Scan for the cell matching the given text and deliver its [X, Y] coordinate at center. 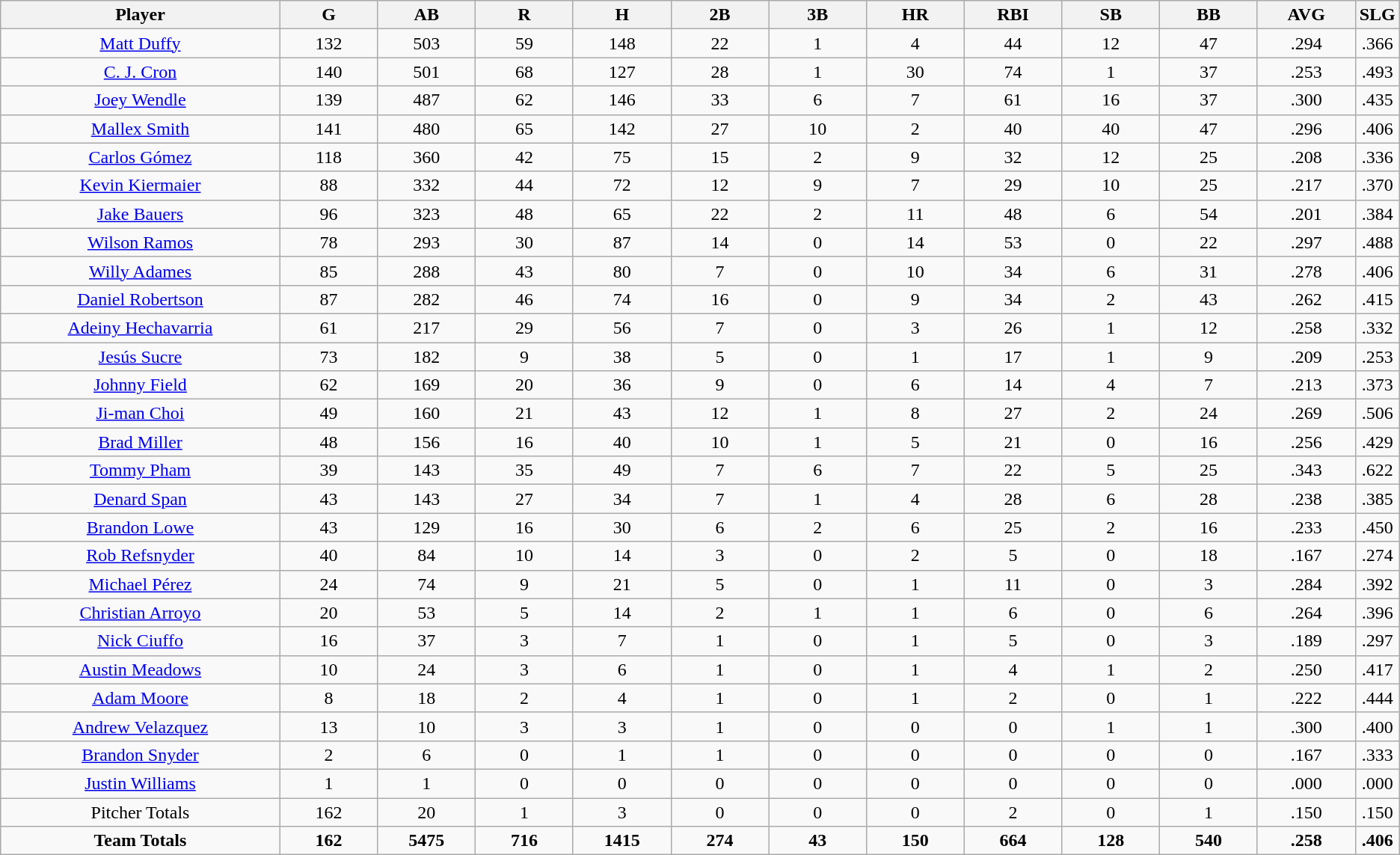
SLG [1378, 15]
282 [426, 299]
182 [426, 357]
129 [426, 527]
.488 [1378, 242]
Brandon Snyder [141, 755]
Player [141, 15]
Ji-man Choi [141, 414]
.201 [1306, 214]
140 [329, 72]
39 [329, 471]
Joey Wendle [141, 100]
.333 [1378, 755]
.366 [1378, 43]
.417 [1378, 669]
Denard Span [141, 499]
Adeiny Hechavarria [141, 328]
Team Totals [141, 841]
132 [329, 43]
Justin Williams [141, 783]
.332 [1378, 328]
.250 [1306, 669]
H [622, 15]
148 [622, 43]
Christian Arroyo [141, 613]
Mallex Smith [141, 129]
46 [525, 299]
AVG [1306, 15]
Brad Miller [141, 442]
.274 [1378, 556]
118 [329, 157]
128 [1111, 841]
84 [426, 556]
Carlos Gómez [141, 157]
38 [622, 357]
.294 [1306, 43]
127 [622, 72]
1415 [622, 841]
15 [719, 157]
.264 [1306, 613]
.622 [1378, 471]
88 [329, 186]
160 [426, 414]
26 [1013, 328]
Daniel Robertson [141, 299]
.373 [1378, 385]
Tommy Pham [141, 471]
.429 [1378, 442]
56 [622, 328]
13 [329, 726]
.435 [1378, 100]
2B [719, 15]
32 [1013, 157]
RBI [1013, 15]
150 [915, 841]
.233 [1306, 527]
BB [1209, 15]
.208 [1306, 157]
288 [426, 271]
C. J. Cron [141, 72]
323 [426, 214]
54 [1209, 214]
274 [719, 841]
Nick Ciuffo [141, 641]
SB [1111, 15]
.296 [1306, 129]
Brandon Lowe [141, 527]
169 [426, 385]
156 [426, 442]
Adam Moore [141, 698]
17 [1013, 357]
85 [329, 271]
Austin Meadows [141, 669]
.256 [1306, 442]
Michael Pérez [141, 584]
.392 [1378, 584]
.493 [1378, 72]
.284 [1306, 584]
.384 [1378, 214]
.217 [1306, 186]
293 [426, 242]
42 [525, 157]
Kevin Kiermaier [141, 186]
.385 [1378, 499]
.222 [1306, 698]
68 [525, 72]
59 [525, 43]
217 [426, 328]
501 [426, 72]
.269 [1306, 414]
35 [525, 471]
332 [426, 186]
.396 [1378, 613]
142 [622, 129]
664 [1013, 841]
.370 [1378, 186]
.450 [1378, 527]
.213 [1306, 385]
716 [525, 841]
Pitcher Totals [141, 812]
360 [426, 157]
.262 [1306, 299]
503 [426, 43]
33 [719, 100]
.400 [1378, 726]
Jake Bauers [141, 214]
141 [329, 129]
80 [622, 271]
487 [426, 100]
36 [622, 385]
Rob Refsnyder [141, 556]
73 [329, 357]
.444 [1378, 698]
AB [426, 15]
.278 [1306, 271]
HR [915, 15]
.189 [1306, 641]
31 [1209, 271]
Wilson Ramos [141, 242]
139 [329, 100]
75 [622, 157]
Matt Duffy [141, 43]
72 [622, 186]
3B [818, 15]
480 [426, 129]
G [329, 15]
5475 [426, 841]
78 [329, 242]
Jesús Sucre [141, 357]
R [525, 15]
.343 [1306, 471]
.238 [1306, 499]
146 [622, 100]
96 [329, 214]
Willy Adames [141, 271]
Andrew Velazquez [141, 726]
Johnny Field [141, 385]
.415 [1378, 299]
.506 [1378, 414]
.336 [1378, 157]
540 [1209, 841]
.209 [1306, 357]
